Identify which cell holds the provided text, then report its [X, Y] central coordinate. 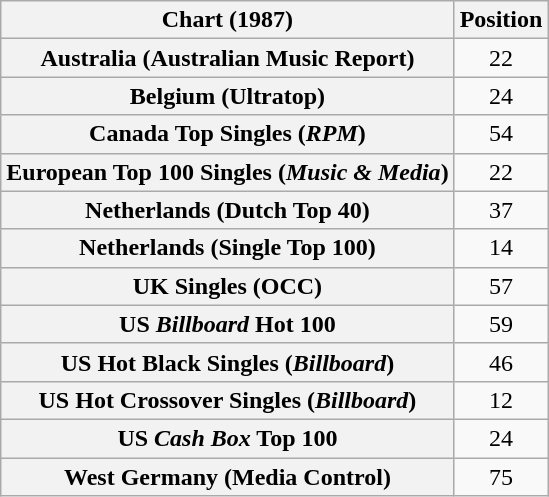
Belgium (Ultratop) [228, 96]
Netherlands (Dutch Top 40) [228, 210]
US Hot Crossover Singles (Billboard) [228, 400]
57 [501, 286]
Netherlands (Single Top 100) [228, 248]
59 [501, 324]
US Billboard Hot 100 [228, 324]
75 [501, 477]
46 [501, 362]
UK Singles (OCC) [228, 286]
54 [501, 134]
US Cash Box Top 100 [228, 438]
12 [501, 400]
Australia (Australian Music Report) [228, 58]
Canada Top Singles (RPM) [228, 134]
European Top 100 Singles (Music & Media) [228, 172]
Position [501, 20]
14 [501, 248]
37 [501, 210]
US Hot Black Singles (Billboard) [228, 362]
Chart (1987) [228, 20]
West Germany (Media Control) [228, 477]
